Find where the given text appears and provide that cell's center as [X, Y] coordinate. 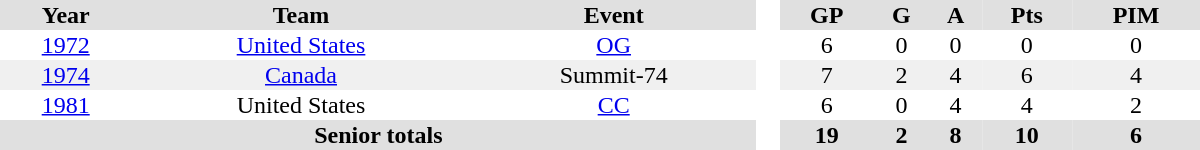
Team [300, 15]
Senior totals [378, 135]
19 [827, 135]
Summit-74 [614, 75]
Canada [300, 75]
Event [614, 15]
1972 [66, 45]
PIM [1136, 15]
8 [955, 135]
GP [827, 15]
1974 [66, 75]
A [955, 15]
G [902, 15]
10 [1027, 135]
1981 [66, 105]
7 [827, 75]
OG [614, 45]
Pts [1027, 15]
Year [66, 15]
CC [614, 105]
